Search for the cell housing the specified text and yield its [x, y] center coordinate. 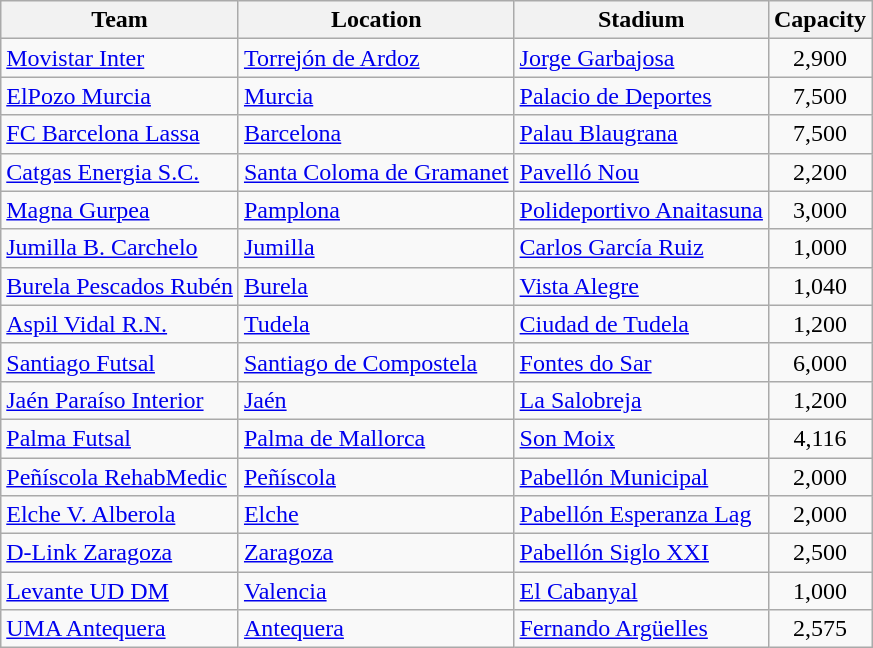
Jaén [376, 400]
Palma de Mallorca [376, 438]
Magna Gurpea [120, 210]
Team [120, 20]
Movistar Inter [120, 58]
FC Barcelona Lassa [120, 134]
Burela [376, 286]
Pavelló Nou [641, 172]
Pamplona [376, 210]
2,575 [820, 629]
Santiago Futsal [120, 362]
2,500 [820, 553]
Vista Alegre [641, 286]
Catgas Energia S.C. [120, 172]
Pabellón Siglo XXI [641, 553]
2,900 [820, 58]
Barcelona [376, 134]
Palacio de Deportes [641, 96]
UMA Antequera [120, 629]
Jorge Garbajosa [641, 58]
ElPozo Murcia [120, 96]
Santiago de Compostela [376, 362]
4,116 [820, 438]
Pabellón Municipal [641, 477]
3,000 [820, 210]
Carlos García Ruiz [641, 248]
Torrejón de Ardoz [376, 58]
6,000 [820, 362]
Peñíscola [376, 477]
Stadium [641, 20]
Jaén Paraíso Interior [120, 400]
Fontes do Sar [641, 362]
Jumilla [376, 248]
Ciudad de Tudela [641, 324]
Pabellón Esperanza Lag [641, 515]
Elche [376, 515]
Valencia [376, 591]
Palau Blaugrana [641, 134]
Burela Pescados Rubén [120, 286]
El Cabanyal [641, 591]
Antequera [376, 629]
Jumilla B. Carchelo [120, 248]
Peñíscola RehabMedic [120, 477]
Fernando Argüelles [641, 629]
D-Link Zaragoza [120, 553]
Palma Futsal [120, 438]
Zaragoza [376, 553]
Elche V. Alberola [120, 515]
Aspil Vidal R.N. [120, 324]
Location [376, 20]
Capacity [820, 20]
Murcia [376, 96]
Tudela [376, 324]
La Salobreja [641, 400]
1,040 [820, 286]
2,200 [820, 172]
Santa Coloma de Gramanet [376, 172]
Levante UD DM [120, 591]
Polideportivo Anaitasuna [641, 210]
Son Moix [641, 438]
